Scan for the cell matching the given text and deliver its [X, Y] coordinate at center. 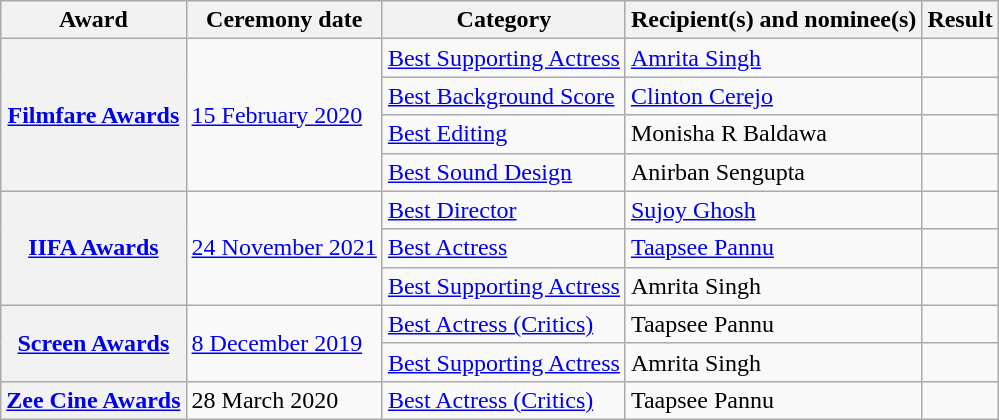
Best Director [504, 210]
15 February 2020 [284, 115]
Screen Awards [94, 343]
Recipient(s) and nominee(s) [773, 20]
Clinton Cerejo [773, 96]
Ceremony date [284, 20]
Category [504, 20]
28 March 2020 [284, 400]
Best Actress [504, 248]
Filmfare Awards [94, 115]
Award [94, 20]
Zee Cine Awards [94, 400]
8 December 2019 [284, 343]
Best Background Score [504, 96]
Best Sound Design [504, 172]
Sujoy Ghosh [773, 210]
Best Editing [504, 134]
Result [960, 20]
Monisha R Baldawa [773, 134]
24 November 2021 [284, 248]
Anirban Sengupta [773, 172]
IIFA Awards [94, 248]
